Scan for the cell matching the given text and deliver its (X, Y) coordinate at center. 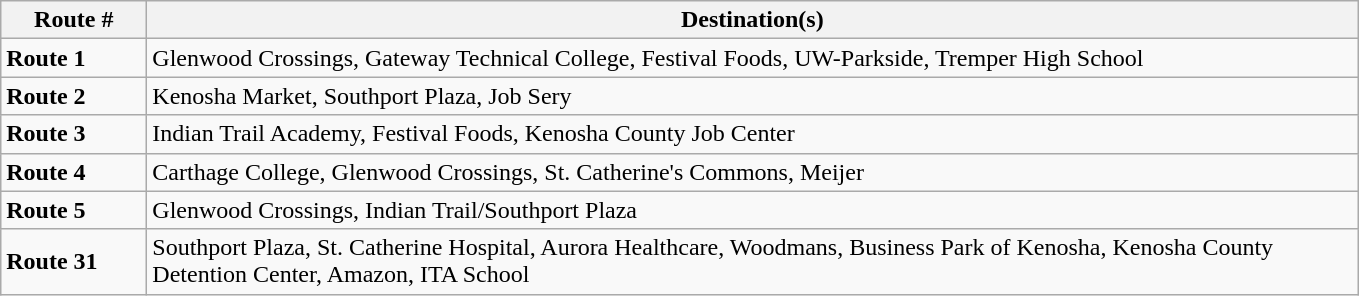
Route 1 (74, 58)
Glenwood Crossings, Gateway Technical College, Festival Foods, UW-Parkside, Tremper High School (752, 58)
Route 3 (74, 134)
Carthage College, Glenwood Crossings, St. Catherine's Commons, Meijer (752, 172)
Indian Trail Academy, Festival Foods, Kenosha County Job Center (752, 134)
Route 5 (74, 210)
Route 2 (74, 96)
Glenwood Crossings, Indian Trail/Southport Plaza (752, 210)
Route 31 (74, 262)
Route 4 (74, 172)
Kenosha Market, Southport Plaza, Job Sery (752, 96)
Destination(s) (752, 20)
Route # (74, 20)
Southport Plaza, St. Catherine Hospital, Aurora Healthcare, Woodmans, Business Park of Kenosha, Kenosha County Detention Center, Amazon, ITA School (752, 262)
